Identify which cell holds the provided text, then report its (X, Y) central coordinate. 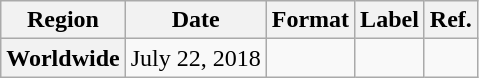
Date (196, 20)
Label (390, 20)
Format (310, 20)
Region (63, 20)
July 22, 2018 (196, 58)
Worldwide (63, 58)
Ref. (450, 20)
